Detect which cell encompasses the target text, then output its [x, y] center coordinate. 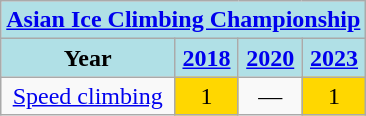
— [270, 96]
2020 [270, 58]
2018 [207, 58]
Speed climbing [88, 96]
2023 [334, 58]
Year [88, 58]
Asian Ice Climbing Championship [184, 20]
